Pinpoint the cell where the given text exists, returning its (X, Y) midpoint coordinate. 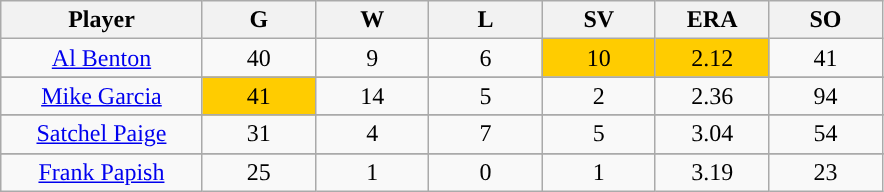
40 (258, 58)
6 (486, 58)
31 (258, 134)
2.36 (712, 96)
4 (372, 134)
Al Benton (102, 58)
0 (486, 172)
ERA (712, 20)
W (372, 20)
54 (826, 134)
23 (826, 172)
3.19 (712, 172)
Mike Garcia (102, 96)
Satchel Paige (102, 134)
G (258, 20)
2 (598, 96)
L (486, 20)
Frank Papish (102, 172)
Player (102, 20)
7 (486, 134)
SO (826, 20)
94 (826, 96)
9 (372, 58)
10 (598, 58)
2.12 (712, 58)
SV (598, 20)
3.04 (712, 134)
14 (372, 96)
25 (258, 172)
